For the text-containing cell, return its midpoint in [X, Y] coordinate format. 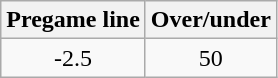
-2.5 [74, 58]
Over/under [210, 20]
50 [210, 58]
Pregame line [74, 20]
